Scan for the cell matching the given text and deliver its (x, y) coordinate at center. 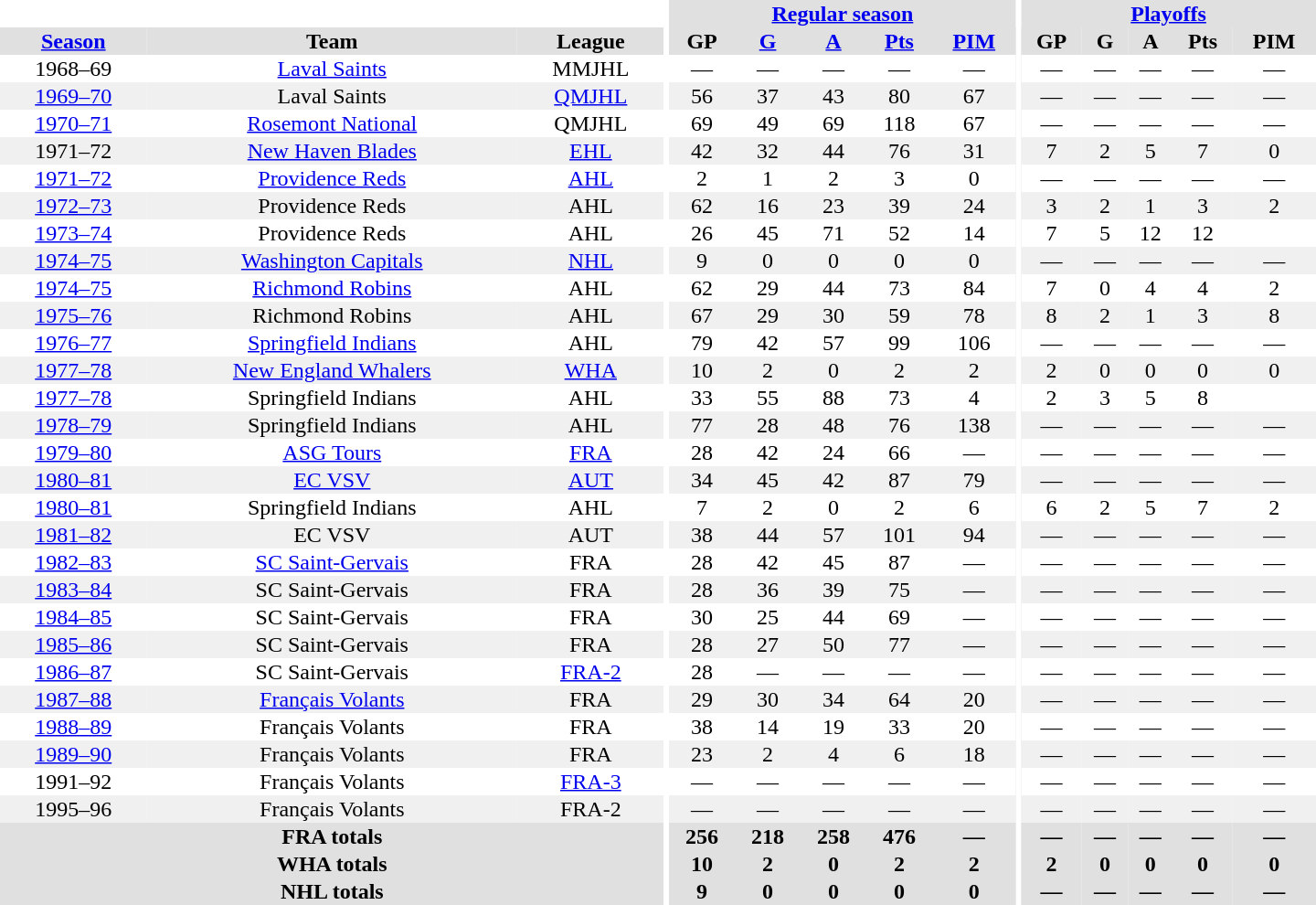
49 (768, 123)
36 (768, 590)
1983–84 (73, 590)
94 (974, 535)
1970–71 (73, 123)
1976–77 (73, 343)
New Haven Blades (332, 151)
Season (73, 41)
476 (899, 836)
56 (702, 96)
43 (833, 96)
27 (768, 644)
1972–73 (73, 206)
ASG Tours (332, 452)
1987–88 (73, 699)
1981–82 (73, 535)
32 (768, 151)
Washington Capitals (332, 261)
FRA totals (333, 836)
218 (768, 836)
1986–87 (73, 672)
75 (899, 590)
84 (974, 288)
Playoffs (1168, 14)
26 (702, 233)
59 (899, 315)
EHL (590, 151)
256 (702, 836)
99 (899, 343)
66 (899, 452)
1991–92 (73, 782)
71 (833, 233)
78 (974, 315)
31 (974, 151)
1979–80 (73, 452)
16 (768, 206)
Rosemont National (332, 123)
25 (768, 617)
1973–74 (73, 233)
18 (974, 754)
MMJHL (590, 69)
48 (833, 425)
League (590, 41)
1995–96 (73, 809)
88 (833, 398)
Regular season (843, 14)
FRA-3 (590, 782)
WHA (590, 370)
1982–83 (73, 562)
80 (899, 96)
118 (899, 123)
1985–86 (73, 644)
Team (332, 41)
101 (899, 535)
64 (899, 699)
106 (974, 343)
1984–85 (73, 617)
37 (768, 96)
1969–70 (73, 96)
New England Whalers (332, 370)
1989–90 (73, 754)
NHL totals (333, 891)
1978–79 (73, 425)
WHA totals (333, 864)
50 (833, 644)
1975–76 (73, 315)
138 (974, 425)
1988–89 (73, 727)
258 (833, 836)
19 (833, 727)
NHL (590, 261)
52 (899, 233)
1968–69 (73, 69)
55 (768, 398)
